Determine the [x, y] coordinate at the center of the cell enclosing the given text.  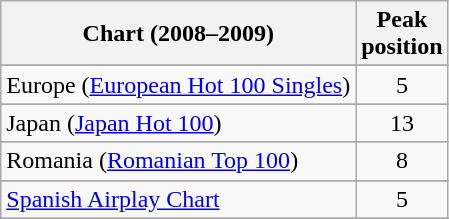
Europe (European Hot 100 Singles) [178, 85]
Chart (2008–2009) [178, 34]
Japan (Japan Hot 100) [178, 123]
8 [402, 161]
Peakposition [402, 34]
13 [402, 123]
Romania (Romanian Top 100) [178, 161]
Spanish Airplay Chart [178, 199]
